Identify which cell holds the provided text, then report its [x, y] central coordinate. 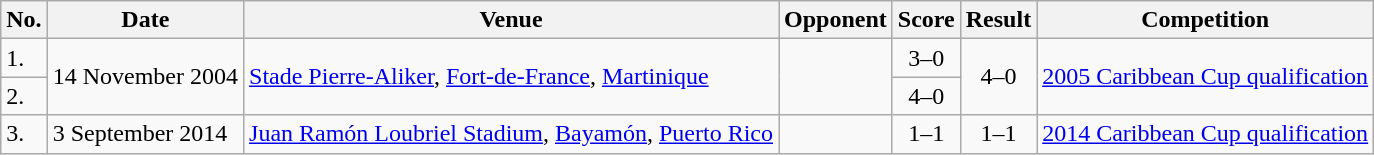
No. [24, 20]
Competition [1206, 20]
2014 Caribbean Cup qualification [1206, 134]
Date [145, 20]
2005 Caribbean Cup qualification [1206, 77]
3. [24, 134]
Score [926, 20]
Juan Ramón Loubriel Stadium, Bayamón, Puerto Rico [512, 134]
Stade Pierre-Aliker, Fort-de-France, Martinique [512, 77]
Venue [512, 20]
3 September 2014 [145, 134]
Opponent [836, 20]
2. [24, 96]
Result [998, 20]
1. [24, 58]
14 November 2004 [145, 77]
3–0 [926, 58]
